Output the (x, y) coordinate of the center of the cell containing the given text.  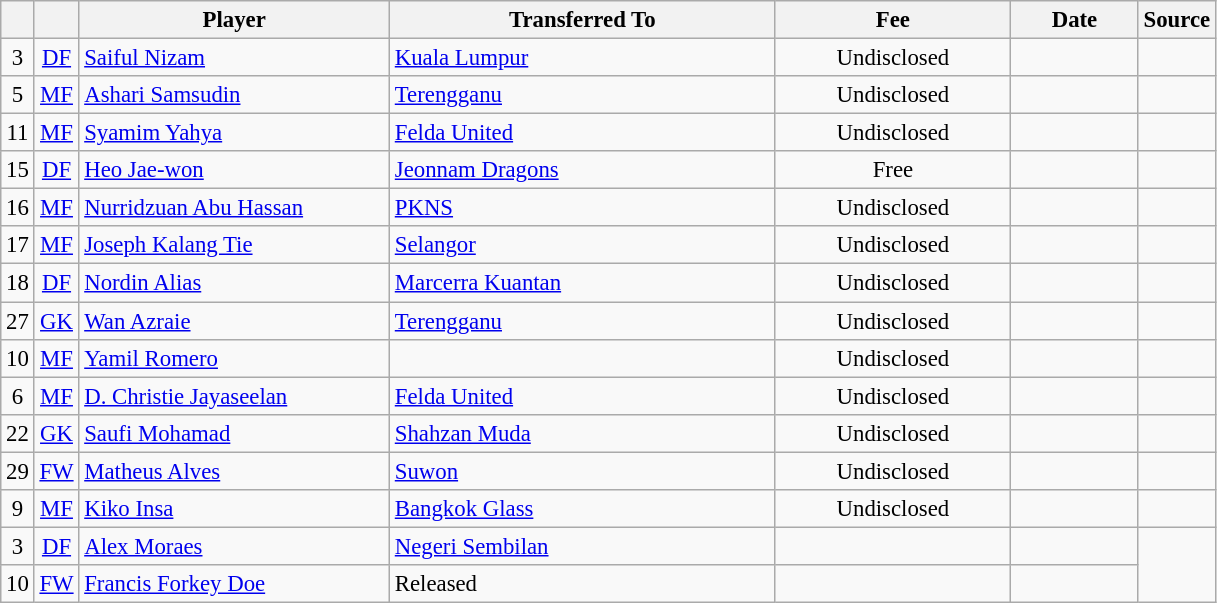
Transferred To (582, 20)
11 (18, 133)
18 (18, 283)
Francis Forkey Doe (234, 584)
17 (18, 245)
Nordin Alias (234, 283)
Kiko Insa (234, 509)
Wan Azraie (234, 321)
Selangor (582, 245)
Marcerra Kuantan (582, 283)
Jeonnam Dragons (582, 170)
Joseph Kalang Tie (234, 245)
Alex Moraes (234, 546)
Source (1176, 20)
Player (234, 20)
Negeri Sembilan (582, 546)
PKNS (582, 208)
22 (18, 433)
Heo Jae-won (234, 170)
15 (18, 170)
Matheus Alves (234, 471)
6 (18, 396)
5 (18, 95)
Nurridzuan Abu Hassan (234, 208)
Bangkok Glass (582, 509)
Free (893, 170)
Suwon (582, 471)
27 (18, 321)
Shahzan Muda (582, 433)
Date (1075, 20)
Saiful Nizam (234, 58)
D. Christie Jayaseelan (234, 396)
Fee (893, 20)
Saufi Mohamad (234, 433)
Ashari Samsudin (234, 95)
Released (582, 584)
16 (18, 208)
Kuala Lumpur (582, 58)
9 (18, 509)
Syamim Yahya (234, 133)
Yamil Romero (234, 358)
29 (18, 471)
